Search for the cell housing the specified text and yield its [X, Y] center coordinate. 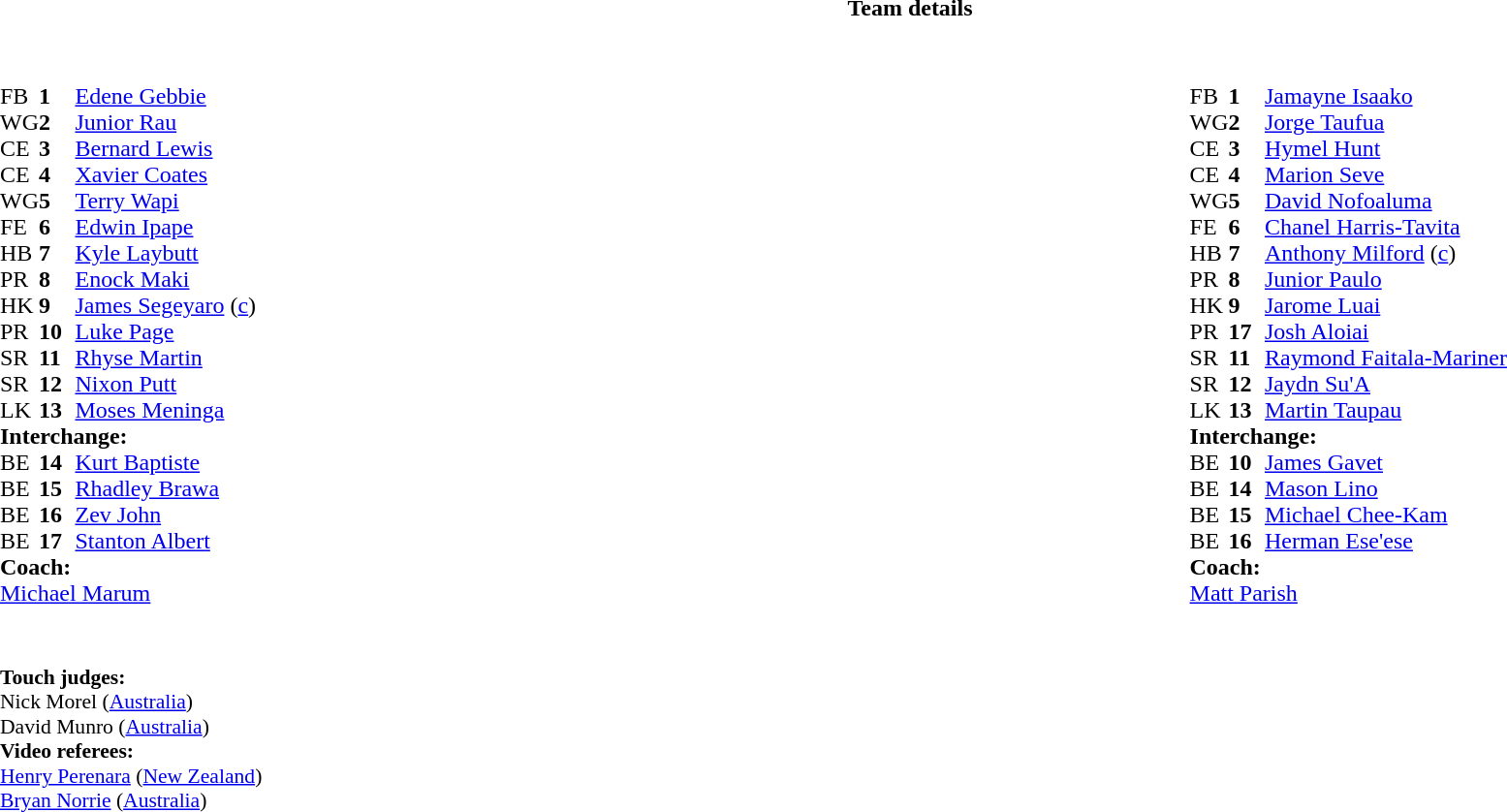
Anthony Milford (c) [1386, 254]
Jarome Luai [1386, 306]
Junior Paulo [1386, 279]
Enock Maki [165, 279]
Zev John [165, 515]
Bernard Lewis [165, 149]
Xavier Coates [165, 174]
Edene Gebbie [165, 97]
Kurt Baptiste [165, 463]
Terry Wapi [165, 202]
Raymond Faitala-Mariner [1386, 359]
Rhadley Brawa [165, 488]
David Nofoaluma [1386, 202]
Marion Seve [1386, 174]
Mason Lino [1386, 488]
Martin Taupau [1386, 411]
Jaydn Su'A [1386, 384]
Rhyse Martin [165, 359]
Moses Meninga [165, 411]
Stanton Albert [165, 541]
Herman Ese'ese [1386, 541]
Chanel Harris-Tavita [1386, 227]
Jamayne Isaako [1386, 97]
Michael Chee-Kam [1386, 515]
James Gavet [1386, 463]
Luke Page [165, 331]
Nixon Putt [165, 384]
Hymel Hunt [1386, 149]
Josh Aloiai [1386, 331]
Kyle Laybutt [165, 254]
James Segeyaro (c) [165, 306]
Junior Rau [165, 122]
Michael Marum [146, 593]
Edwin Ipape [165, 227]
Jorge Taufua [1386, 122]
